From the cell containing the given text, extract its center point as [x, y] coordinate. 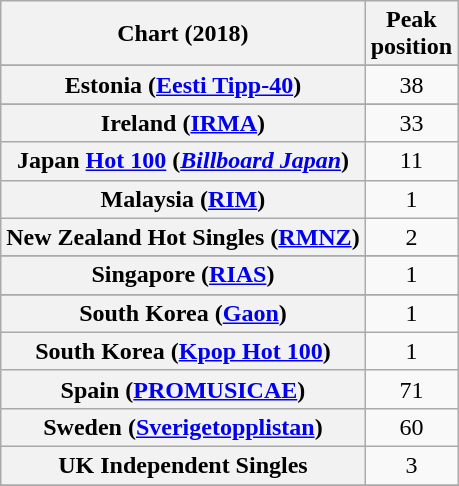
33 [411, 123]
Peak position [411, 34]
Malaysia (RIM) [183, 199]
Japan Hot 100 (Billboard Japan) [183, 161]
Chart (2018) [183, 34]
11 [411, 161]
3 [411, 465]
South Korea (Gaon) [183, 313]
38 [411, 85]
2 [411, 237]
Estonia (Eesti Tipp-40) [183, 85]
Ireland (IRMA) [183, 123]
New Zealand Hot Singles (RMNZ) [183, 237]
71 [411, 389]
Spain (PROMUSICAE) [183, 389]
South Korea (Kpop Hot 100) [183, 351]
Singapore (RIAS) [183, 275]
60 [411, 427]
UK Independent Singles [183, 465]
Sweden (Sverigetopplistan) [183, 427]
